Search for the cell housing the specified text and yield its (X, Y) center coordinate. 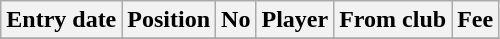
Player (295, 20)
Entry date (62, 20)
No (236, 20)
Fee (476, 20)
Position (169, 20)
From club (393, 20)
